Search for the cell housing the specified text and yield its [X, Y] center coordinate. 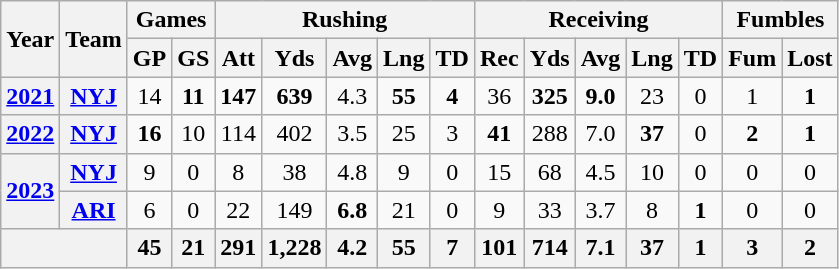
714 [550, 248]
2023 [30, 191]
68 [550, 172]
Att [238, 58]
22 [238, 210]
16 [149, 134]
2022 [30, 134]
33 [550, 210]
ARI [94, 210]
6 [149, 210]
9.0 [600, 96]
7.0 [600, 134]
Lost [810, 58]
147 [238, 96]
Rec [499, 58]
25 [404, 134]
7 [452, 248]
3.5 [352, 134]
GP [149, 58]
41 [499, 134]
Games [170, 20]
45 [149, 248]
Fum [752, 58]
Fumbles [780, 20]
38 [294, 172]
Year [30, 39]
114 [238, 134]
291 [238, 248]
Rushing [345, 20]
101 [499, 248]
6.8 [352, 210]
36 [499, 96]
288 [550, 134]
4.3 [352, 96]
4 [452, 96]
402 [294, 134]
14 [149, 96]
4.8 [352, 172]
Receiving [598, 20]
Team [94, 39]
7.1 [600, 248]
1,228 [294, 248]
GS [194, 58]
2021 [30, 96]
4.2 [352, 248]
639 [294, 96]
325 [550, 96]
4.5 [600, 172]
11 [194, 96]
15 [499, 172]
3.7 [600, 210]
23 [652, 96]
149 [294, 210]
